Pinpoint the cell where the given text exists, returning its (X, Y) midpoint coordinate. 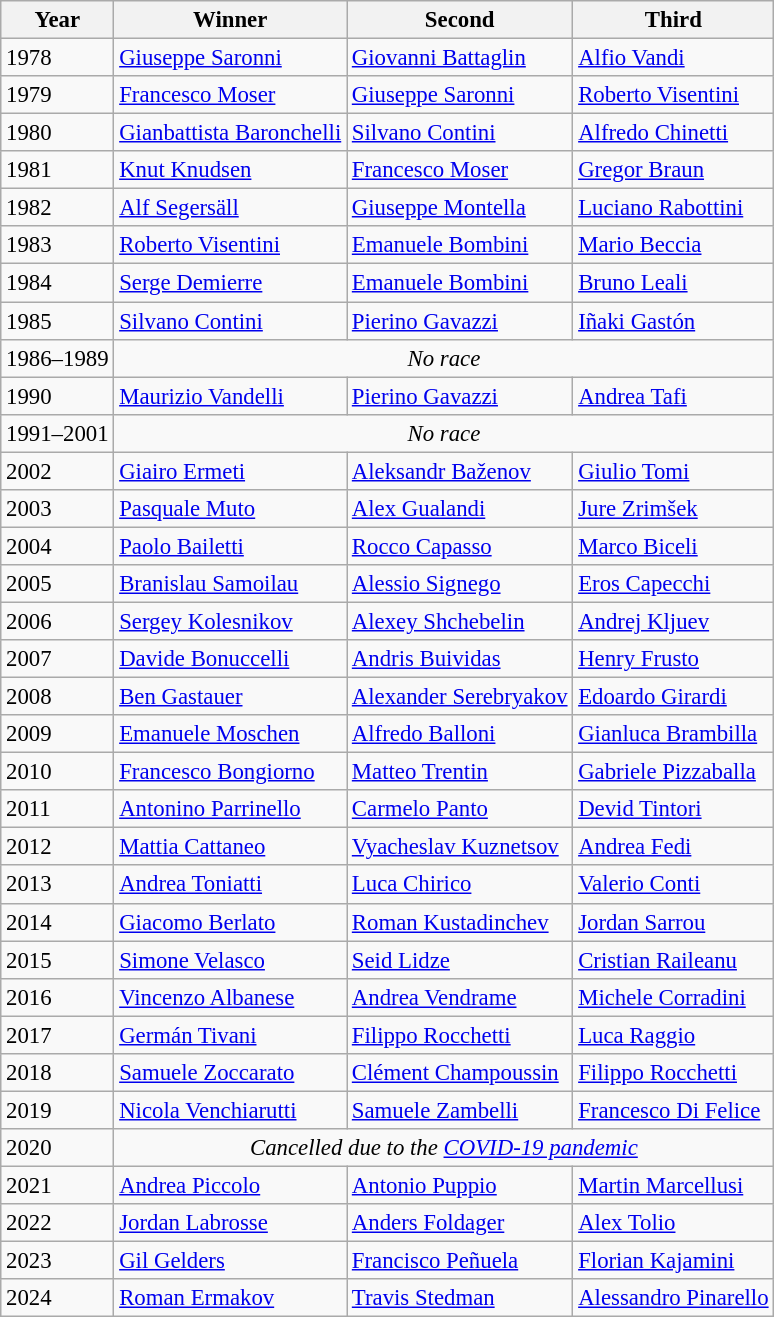
1982 (58, 208)
Alessandro Pinarello (674, 1298)
1985 (58, 321)
Andrea Vendrame (460, 997)
2004 (58, 546)
Francesco Bongiorno (230, 772)
1984 (58, 283)
Alfio Vandi (674, 58)
Gianbattista Baronchelli (230, 133)
Winner (230, 20)
Gianluca Brambilla (674, 734)
Michele Corradini (674, 997)
Giulio Tomi (674, 471)
2010 (58, 772)
2006 (58, 621)
2018 (58, 1073)
1991–2001 (58, 433)
Alex Gualandi (460, 509)
1979 (58, 95)
Valerio Conti (674, 885)
Sergey Kolesnikov (230, 621)
Nicola Venchiarutti (230, 1110)
Knut Knudsen (230, 170)
Alfredo Balloni (460, 734)
Samuele Zambelli (460, 1110)
Gabriele Pizzaballa (674, 772)
Andrea Tafi (674, 396)
1986–1989 (58, 358)
Mario Beccia (674, 245)
2009 (58, 734)
2020 (58, 1148)
Serge Demierre (230, 283)
Giovanni Battaglin (460, 58)
2014 (58, 922)
Luciano Rabottini (674, 208)
Simone Velasco (230, 960)
Andrej Kljuev (674, 621)
2017 (58, 1035)
1990 (58, 396)
Jordan Sarrou (674, 922)
2015 (58, 960)
Alfredo Chinetti (674, 133)
Travis Stedman (460, 1298)
Bruno Leali (674, 283)
Luca Chirico (460, 885)
2019 (58, 1110)
1980 (58, 133)
Andrea Toniatti (230, 885)
Jure Zrimšek (674, 509)
Antonio Puppio (460, 1185)
Carmelo Panto (460, 809)
Mattia Cattaneo (230, 847)
Roman Kustadinchev (460, 922)
Andris Buividas (460, 659)
Branislau Samoilau (230, 584)
2016 (58, 997)
Gil Gelders (230, 1261)
Cancelled due to the COVID-19 pandemic (444, 1148)
Anders Foldager (460, 1223)
2021 (58, 1185)
Alessio Signego (460, 584)
2012 (58, 847)
Giacomo Berlato (230, 922)
1981 (58, 170)
2007 (58, 659)
Vincenzo Albanese (230, 997)
Martin Marcellusi (674, 1185)
Alexander Serebryakov (460, 697)
Matteo Trentin (460, 772)
1983 (58, 245)
2023 (58, 1261)
Henry Frusto (674, 659)
Francisco Peñuela (460, 1261)
Maurizio Vandelli (230, 396)
Andrea Fedi (674, 847)
Emanuele Moschen (230, 734)
Devid Tintori (674, 809)
2024 (58, 1298)
Luca Raggio (674, 1035)
Second (460, 20)
Rocco Capasso (460, 546)
Germán Tivani (230, 1035)
Davide Bonuccelli (230, 659)
Samuele Zoccarato (230, 1073)
2022 (58, 1223)
Giairo Ermeti (230, 471)
Giuseppe Montella (460, 208)
2013 (58, 885)
Seid Lidze (460, 960)
Gregor Braun (674, 170)
2011 (58, 809)
Marco Biceli (674, 546)
Clément Champoussin (460, 1073)
2008 (58, 697)
Florian Kajamini (674, 1261)
1978 (58, 58)
Roman Ermakov (230, 1298)
Iñaki Gastón (674, 321)
Aleksandr Baženov (460, 471)
2003 (58, 509)
Vyacheslav Kuznetsov (460, 847)
Andrea Piccolo (230, 1185)
Paolo Bailetti (230, 546)
Jordan Labrosse (230, 1223)
2005 (58, 584)
Third (674, 20)
2002 (58, 471)
Antonino Parrinello (230, 809)
Alex Tolio (674, 1223)
Francesco Di Felice (674, 1110)
Year (58, 20)
Cristian Raileanu (674, 960)
Eros Capecchi (674, 584)
Alf Segersäll (230, 208)
Pasquale Muto (230, 509)
Edoardo Girardi (674, 697)
Ben Gastauer (230, 697)
Alexey Shchebelin (460, 621)
